Return the (X, Y) coordinate for the center point of the cell that contains the specified text.  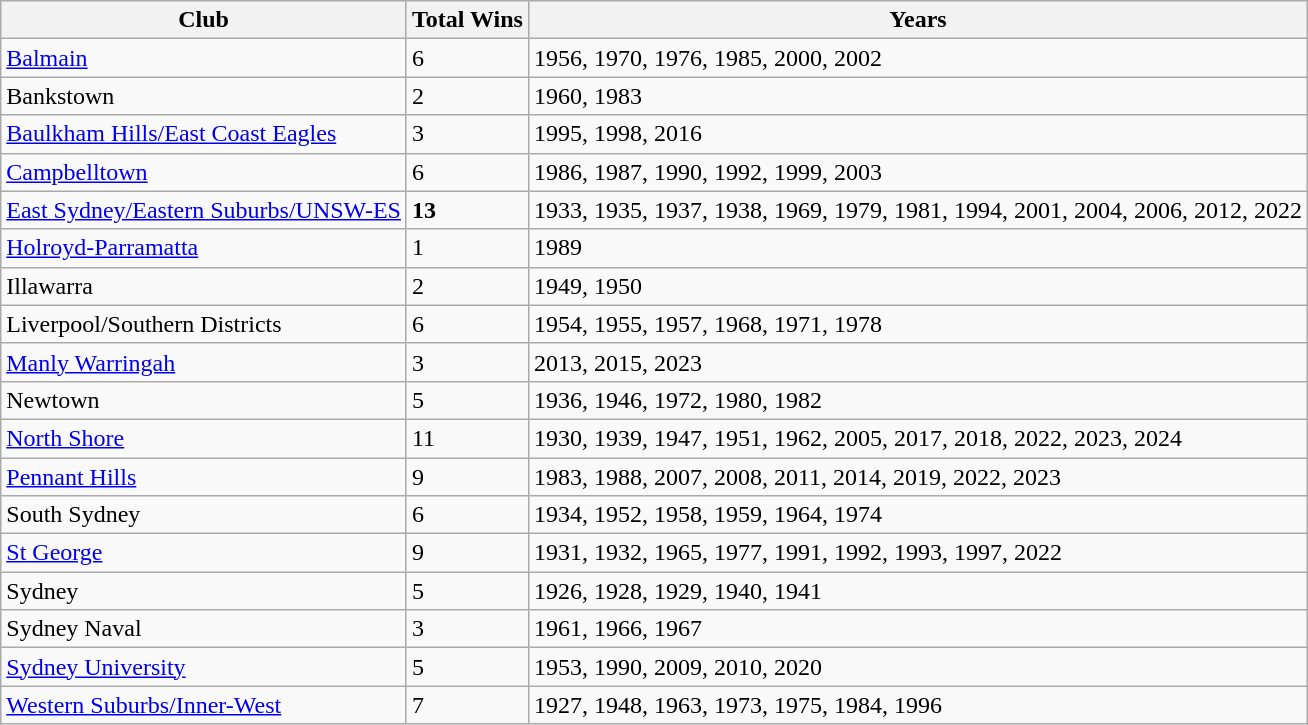
Holroyd-Parramatta (204, 248)
1989 (918, 248)
Campbelltown (204, 172)
Balmain (204, 58)
13 (467, 210)
1954, 1955, 1957, 1968, 1971, 1978 (918, 324)
1986, 1987, 1990, 1992, 1999, 2003 (918, 172)
Western Suburbs/Inner-West (204, 705)
Sydney (204, 591)
1934, 1952, 1958, 1959, 1964, 1974 (918, 515)
South Sydney (204, 515)
Sydney University (204, 667)
Pennant Hills (204, 477)
7 (467, 705)
Years (918, 20)
1927, 1948, 1963, 1973, 1975, 1984, 1996 (918, 705)
St George (204, 553)
1995, 1998, 2016 (918, 134)
1936, 1946, 1972, 1980, 1982 (918, 400)
1931, 1932, 1965, 1977, 1991, 1992, 1993, 1997, 2022 (918, 553)
Baulkham Hills/East Coast Eagles (204, 134)
1926, 1928, 1929, 1940, 1941 (918, 591)
1961, 1966, 1967 (918, 629)
Manly Warringah (204, 362)
1983, 1988, 2007, 2008, 2011, 2014, 2019, 2022, 2023 (918, 477)
Sydney Naval (204, 629)
Bankstown (204, 96)
1930, 1939, 1947, 1951, 1962, 2005, 2017, 2018, 2022, 2023, 2024 (918, 438)
1956, 1970, 1976, 1985, 2000, 2002 (918, 58)
1949, 1950 (918, 286)
1953, 1990, 2009, 2010, 2020 (918, 667)
Liverpool/Southern Districts (204, 324)
Illawarra (204, 286)
Club (204, 20)
2013, 2015, 2023 (918, 362)
1 (467, 248)
East Sydney/Eastern Suburbs/UNSW-ES (204, 210)
1933, 1935, 1937, 1938, 1969, 1979, 1981, 1994, 2001, 2004, 2006, 2012, 2022 (918, 210)
11 (467, 438)
North Shore (204, 438)
1960, 1983 (918, 96)
Newtown (204, 400)
Total Wins (467, 20)
